Return the (x, y) coordinate for the center point of the cell that contains the specified text.  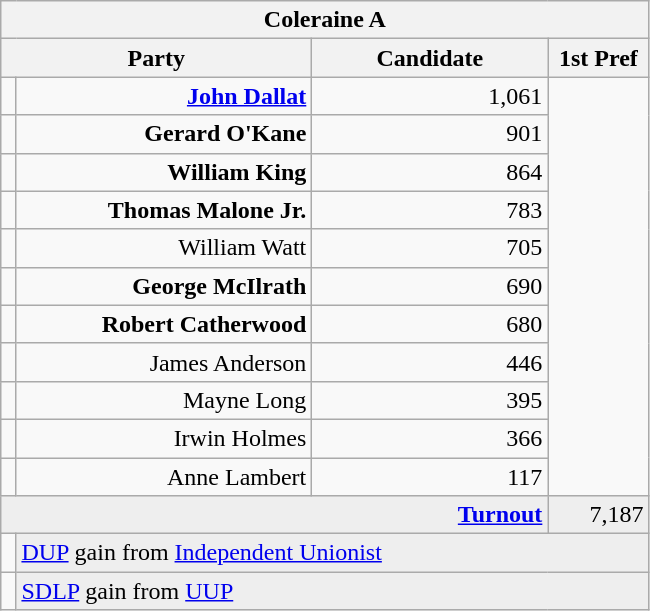
864 (430, 172)
901 (430, 134)
William Watt (164, 248)
690 (430, 286)
Turnout (274, 515)
705 (430, 248)
783 (430, 210)
DUP gain from Independent Unionist (332, 553)
Coleraine A (325, 20)
Gerard O'Kane (164, 134)
Mayne Long (164, 400)
SDLP gain from UUP (332, 591)
1,061 (430, 96)
James Anderson (164, 362)
117 (430, 477)
680 (430, 324)
Robert Catherwood (164, 324)
366 (430, 438)
William King (164, 172)
John Dallat (164, 96)
Thomas Malone Jr. (164, 210)
Irwin Holmes (164, 438)
1st Pref (598, 58)
Candidate (430, 58)
George McIlrath (164, 286)
Anne Lambert (164, 477)
395 (430, 400)
446 (430, 362)
7,187 (598, 515)
Party (156, 58)
